Determine the (x, y) coordinate at the center of the cell enclosing the given text.  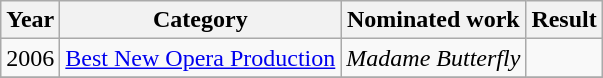
Madame Butterfly (434, 58)
Year (30, 20)
Best New Opera Production (200, 58)
2006 (30, 58)
Nominated work (434, 20)
Result (564, 20)
Category (200, 20)
